Provide the [X, Y] coordinate of the cell's center where the given text is located.  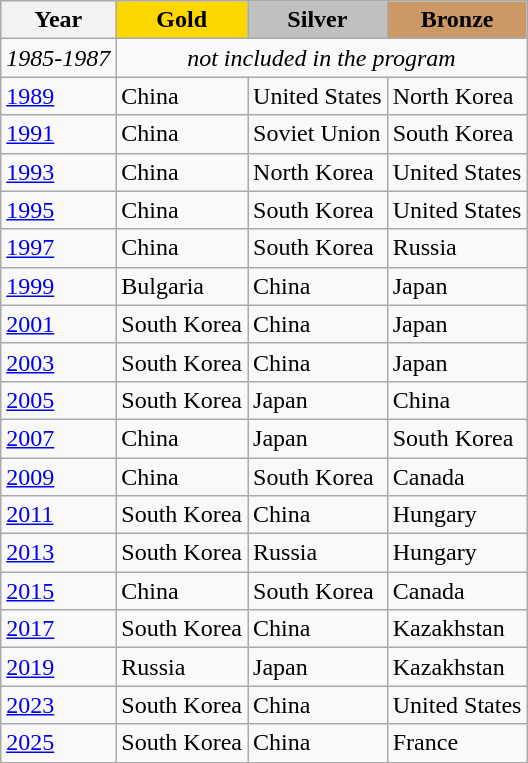
1995 [58, 210]
2015 [58, 591]
1997 [58, 248]
2025 [58, 743]
France [457, 743]
1985-1987 [58, 58]
2005 [58, 400]
Bronze [457, 20]
not included in the program [322, 58]
Silver [318, 20]
2019 [58, 667]
Year [58, 20]
2007 [58, 438]
2003 [58, 362]
2009 [58, 477]
2013 [58, 553]
Soviet Union [318, 134]
2017 [58, 629]
1999 [58, 286]
Gold [182, 20]
1991 [58, 134]
1993 [58, 172]
2011 [58, 515]
2023 [58, 705]
Bulgaria [182, 286]
1989 [58, 96]
2001 [58, 324]
